From the cell containing the given text, extract its center point as (X, Y) coordinate. 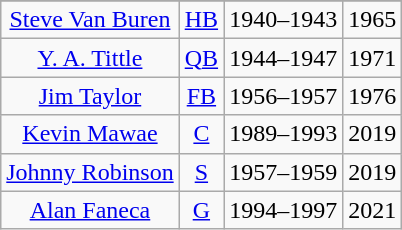
Steve Van Buren (90, 20)
1940–1943 (284, 20)
FB (201, 96)
2021 (372, 210)
1989–1993 (284, 134)
QB (201, 58)
Kevin Mawae (90, 134)
1976 (372, 96)
G (201, 210)
S (201, 172)
1956–1957 (284, 96)
Alan Faneca (90, 210)
1944–1947 (284, 58)
1957–1959 (284, 172)
1994–1997 (284, 210)
Jim Taylor (90, 96)
1971 (372, 58)
HB (201, 20)
1965 (372, 20)
C (201, 134)
Johnny Robinson (90, 172)
Y. A. Tittle (90, 58)
